From the cell containing the given text, extract its center point as (X, Y) coordinate. 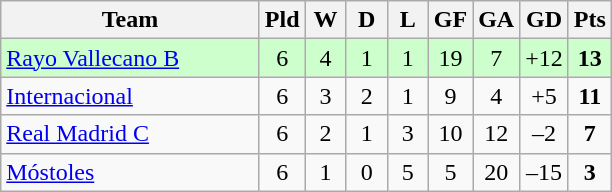
D (366, 20)
W (326, 20)
13 (590, 58)
11 (590, 96)
Rayo Vallecano B (130, 58)
Pts (590, 20)
Internacional (130, 96)
9 (450, 96)
Team (130, 20)
+12 (544, 58)
10 (450, 134)
GA (496, 20)
–15 (544, 172)
20 (496, 172)
+5 (544, 96)
GD (544, 20)
0 (366, 172)
19 (450, 58)
–2 (544, 134)
Pld (282, 20)
L (408, 20)
Real Madrid C (130, 134)
12 (496, 134)
GF (450, 20)
Móstoles (130, 172)
